Capture the cell that displays the provided text and extract its [x, y] central coordinate. 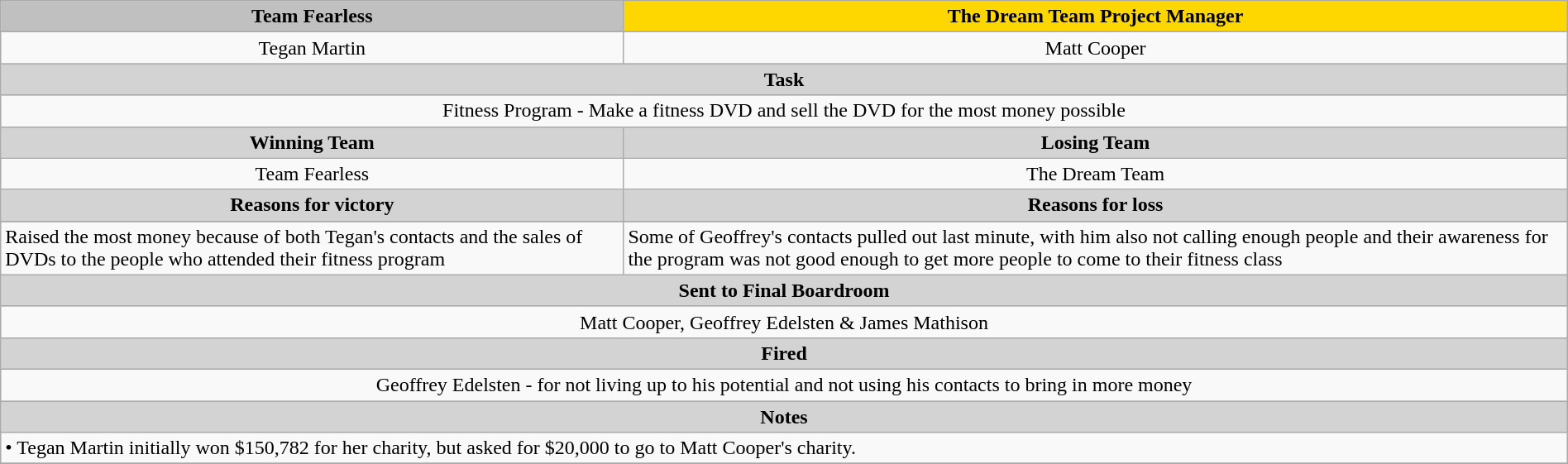
Geoffrey Edelsten - for not living up to his potential and not using his contacts to bring in more money [784, 385]
Reasons for victory [313, 205]
• Tegan Martin initially won $150,782 for her charity, but asked for $20,000 to go to Matt Cooper's charity. [784, 448]
The Dream Team Project Manager [1095, 17]
Fired [784, 353]
Tegan Martin [313, 48]
Fitness Program - Make a fitness DVD and sell the DVD for the most money possible [784, 111]
Sent to Final Boardroom [784, 290]
Raised the most money because of both Tegan's contacts and the sales of DVDs to the people who attended their fitness program [313, 248]
Reasons for loss [1095, 205]
Task [784, 79]
Losing Team [1095, 142]
Matt Cooper [1095, 48]
The Dream Team [1095, 174]
Notes [784, 416]
Winning Team [313, 142]
Matt Cooper, Geoffrey Edelsten & James Mathison [784, 322]
